Pinpoint the cell where the given text exists, returning its [X, Y] midpoint coordinate. 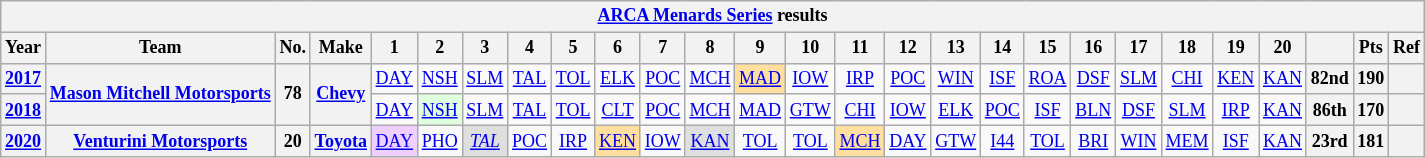
18 [1187, 48]
I44 [1003, 140]
82nd [1330, 78]
16 [1094, 48]
6 [618, 48]
78 [292, 94]
No. [292, 48]
10 [810, 48]
190 [1371, 78]
19 [1236, 48]
23rd [1330, 140]
CLT [618, 110]
Mason Mitchell Motorsports [160, 94]
12 [908, 48]
13 [956, 48]
Year [24, 48]
MEM [1187, 140]
86th [1330, 110]
Team [160, 48]
15 [1048, 48]
7 [662, 48]
Pts [1371, 48]
8 [710, 48]
170 [1371, 110]
4 [530, 48]
Make [340, 48]
1 [394, 48]
2018 [24, 110]
181 [1371, 140]
PHO [440, 140]
5 [572, 48]
Ref [1407, 48]
2 [440, 48]
2017 [24, 78]
Chevy [340, 94]
9 [760, 48]
14 [1003, 48]
Toyota [340, 140]
3 [485, 48]
2020 [24, 140]
ARCA Menards Series results [713, 16]
11 [860, 48]
17 [1139, 48]
BLN [1094, 110]
Venturini Motorsports [160, 140]
ROA [1048, 78]
BRI [1094, 140]
